Pinpoint the cell where the given text exists, returning its (X, Y) midpoint coordinate. 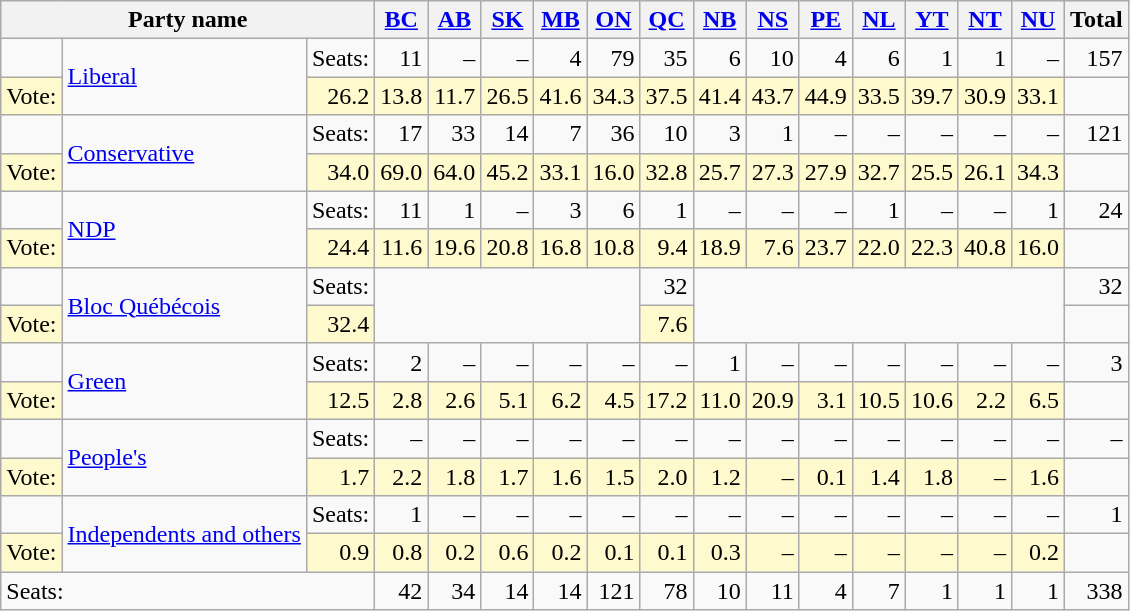
18.9 (720, 248)
32.4 (340, 324)
4.5 (614, 400)
9.4 (666, 248)
44.9 (826, 96)
NB (720, 20)
26.1 (984, 172)
2.8 (402, 400)
SK (508, 20)
2 (402, 362)
35 (666, 58)
24 (1097, 210)
NU (1038, 20)
45.2 (508, 172)
40.8 (984, 248)
2.6 (454, 400)
30.9 (984, 96)
37.5 (666, 96)
338 (1097, 591)
3.1 (826, 400)
19.6 (454, 248)
NL (878, 20)
0.6 (508, 553)
20.9 (772, 400)
157 (1097, 58)
10.5 (878, 400)
27.3 (772, 172)
5.1 (508, 400)
Independents and others (184, 534)
32.8 (666, 172)
25.5 (932, 172)
1.5 (614, 477)
22.0 (878, 248)
AB (454, 20)
Party name (188, 20)
NT (984, 20)
16.8 (560, 248)
26.5 (508, 96)
36 (614, 134)
41.4 (720, 96)
69.0 (402, 172)
10.8 (614, 248)
2.0 (666, 477)
17.2 (666, 400)
BC (402, 20)
22.3 (932, 248)
0.3 (720, 553)
42 (402, 591)
NDP (184, 229)
64.0 (454, 172)
Green (184, 381)
Conservative (184, 153)
PE (826, 20)
33 (454, 134)
25.7 (720, 172)
6.2 (560, 400)
MB (560, 20)
24.4 (340, 248)
11.0 (720, 400)
Liberal (184, 77)
ON (614, 20)
34 (454, 591)
10.6 (932, 400)
23.7 (826, 248)
11.6 (402, 248)
QC (666, 20)
78 (666, 591)
NS (772, 20)
0.8 (402, 553)
32.7 (878, 172)
6.5 (1038, 400)
41.6 (560, 96)
13.8 (402, 96)
33.5 (878, 96)
1.4 (878, 477)
YT (932, 20)
People's (184, 457)
26.2 (340, 96)
Total (1097, 20)
Bloc Québécois (184, 305)
20.8 (508, 248)
79 (614, 58)
43.7 (772, 96)
17 (402, 134)
1.2 (720, 477)
27.9 (826, 172)
0.9 (340, 553)
12.5 (340, 400)
11.7 (454, 96)
39.7 (932, 96)
34.0 (340, 172)
